Extract the [x, y] coordinate from the center of the cell holding the provided text.  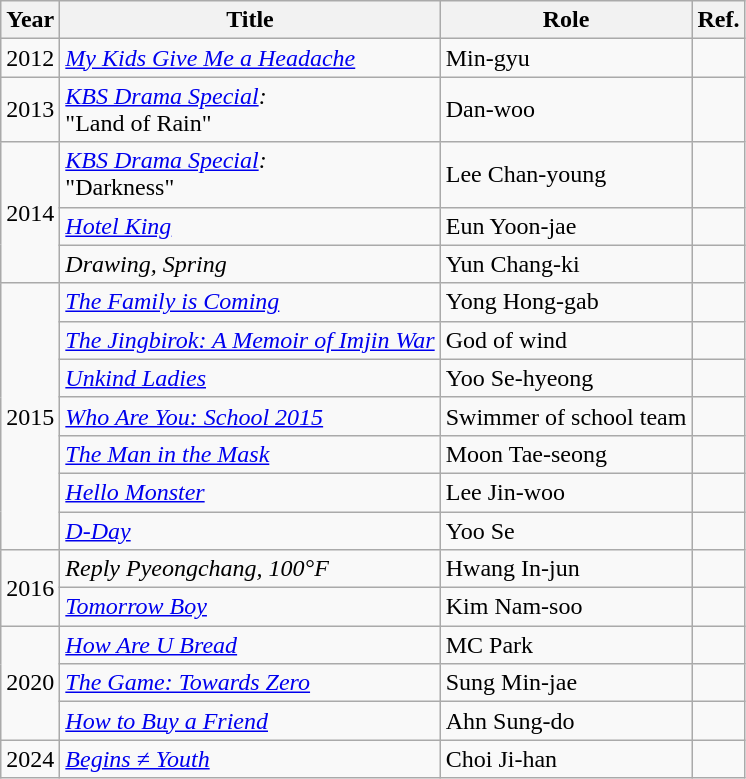
2024 [30, 759]
Tomorrow Boy [250, 607]
The Game: Towards Zero [250, 683]
Role [566, 20]
My Kids Give Me a Headache [250, 58]
2015 [30, 416]
Eun Yoon-jae [566, 226]
Sung Min-jae [566, 683]
How Are U Bread [250, 645]
How to Buy a Friend [250, 721]
2016 [30, 588]
MC Park [566, 645]
Title [250, 20]
2014 [30, 212]
2020 [30, 683]
The Jingbirok: A Memoir of Imjin War [250, 340]
Yun Chang-ki [566, 264]
D-Day [250, 531]
Lee Jin-woo [566, 492]
Ref. [718, 20]
Yoo Se [566, 531]
Who Are You: School 2015 [250, 416]
Hotel King [250, 226]
Hwang In-jun [566, 569]
2012 [30, 58]
Begins ≠ Youth [250, 759]
Min-gyu [566, 58]
Kim Nam-soo [566, 607]
KBS Drama Special:"Land of Rain" [250, 110]
Choi Ji-han [566, 759]
KBS Drama Special:"Darkness" [250, 174]
Swimmer of school team [566, 416]
Unkind Ladies [250, 378]
The Family is Coming [250, 302]
Year [30, 20]
Lee Chan-young [566, 174]
Yoo Se-hyeong [566, 378]
Hello Monster [250, 492]
Ahn Sung-do [566, 721]
2013 [30, 110]
Reply Pyeongchang, 100°F [250, 569]
Drawing, Spring [250, 264]
God of wind [566, 340]
Dan-woo [566, 110]
Yong Hong-gab [566, 302]
The Man in the Mask [250, 454]
Moon Tae-seong [566, 454]
